Detect which cell encompasses the target text, then output its (x, y) center coordinate. 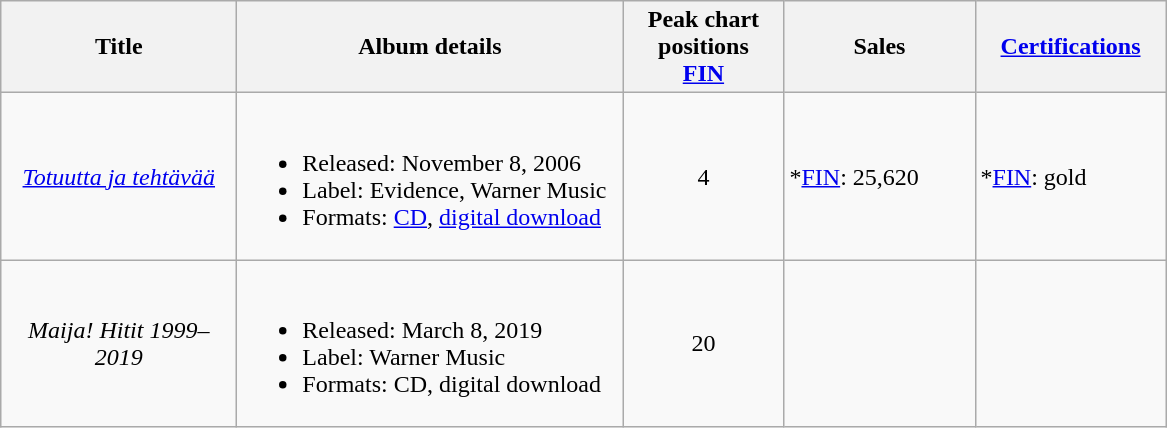
Peak chart positionsFIN (704, 47)
Title (119, 47)
*FIN: gold (1070, 176)
Album details (430, 47)
Sales (880, 47)
Certifications (1070, 47)
20 (704, 344)
Maija! Hitit 1999–2019 (119, 344)
4 (704, 176)
Released: March 8, 2019Label: Warner MusicFormats: CD, digital download (430, 344)
Released: November 8, 2006Label: Evidence, Warner MusicFormats: CD, digital download (430, 176)
Totuutta ja tehtävää (119, 176)
*FIN: 25,620 (880, 176)
